Pinpoint the cell where the given text exists, returning its [X, Y] midpoint coordinate. 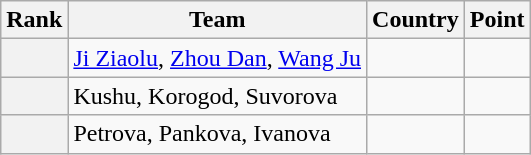
Team [218, 20]
Point [497, 20]
Ji Ziaolu, Zhou Dan, Wang Ju [218, 58]
Rank [34, 20]
Country [416, 20]
Kushu, Korogod, Suvorova [218, 96]
Petrova, Pankova, Ivanova [218, 134]
